Find where the given text appears and provide that cell's center as (X, Y) coordinate. 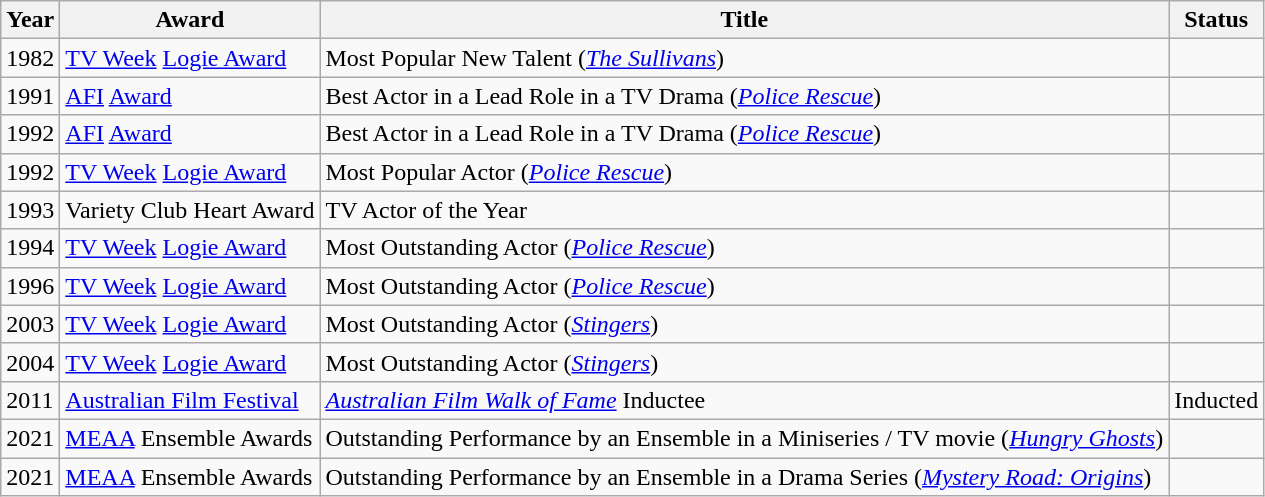
1996 (30, 286)
1991 (30, 96)
Outstanding Performance by an Ensemble in a Drama Series (Mystery Road: Origins) (744, 477)
Variety Club Heart Award (190, 210)
Most Popular Actor (Police Rescue) (744, 172)
1994 (30, 248)
2003 (30, 324)
Title (744, 20)
1982 (30, 58)
Australian Film Festival (190, 400)
Status (1216, 20)
Year (30, 20)
1993 (30, 210)
Outstanding Performance by an Ensemble in a Miniseries / TV movie (Hungry Ghosts) (744, 438)
2011 (30, 400)
Award (190, 20)
Most Popular New Talent (The Sullivans) (744, 58)
Inducted (1216, 400)
Australian Film Walk of Fame Inductee (744, 400)
TV Actor of the Year (744, 210)
2004 (30, 362)
